Find where the given text appears and provide that cell's center as (X, Y) coordinate. 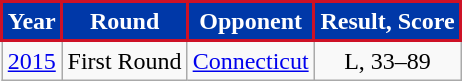
Round (124, 22)
L, 33–89 (388, 60)
Connecticut (250, 60)
Year (32, 22)
2015 (32, 60)
First Round (124, 60)
Opponent (250, 22)
Result, Score (388, 22)
